Provide the (X, Y) coordinate of the cell's center where the given text is located.  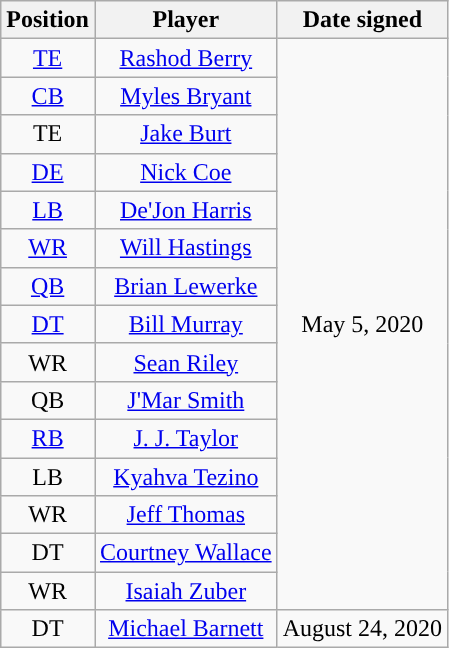
Isaiah Zuber (186, 591)
Courtney Wallace (186, 553)
J. J. Taylor (186, 438)
Jeff Thomas (186, 515)
RB (48, 438)
May 5, 2020 (362, 324)
Brian Lewerke (186, 286)
DE (48, 172)
Date signed (362, 20)
Nick Coe (186, 172)
J'Mar Smith (186, 400)
Will Hastings (186, 248)
Kyahva Tezino (186, 477)
De'Jon Harris (186, 210)
CB (48, 96)
Player (186, 20)
August 24, 2020 (362, 629)
Position (48, 20)
Sean Riley (186, 362)
Rashod Berry (186, 58)
Michael Barnett (186, 629)
Bill Murray (186, 324)
Myles Bryant (186, 96)
Jake Burt (186, 134)
